Scan for the cell matching the given text and deliver its [X, Y] coordinate at center. 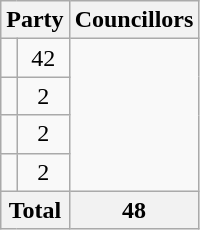
Party [35, 20]
Councillors [134, 20]
48 [134, 210]
42 [43, 58]
Total [35, 210]
